Identify which cell holds the provided text, then report its (x, y) central coordinate. 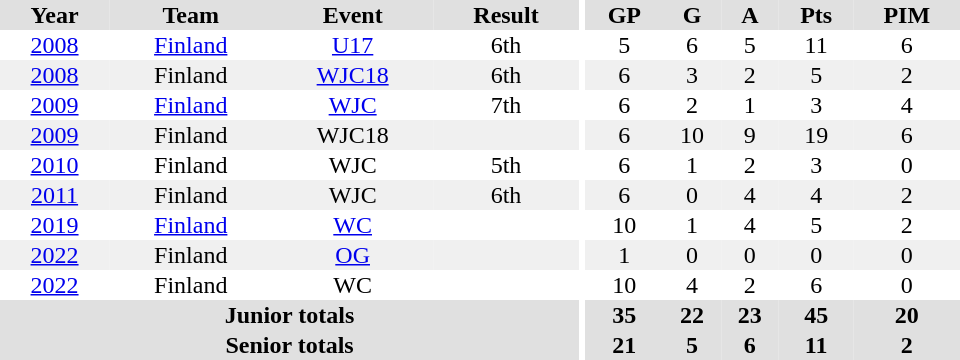
GP (624, 15)
2010 (54, 165)
20 (907, 315)
9 (750, 135)
U17 (352, 45)
19 (816, 135)
22 (692, 315)
2011 (54, 195)
Pts (816, 15)
2019 (54, 225)
Event (352, 15)
45 (816, 315)
23 (750, 315)
OG (352, 255)
35 (624, 315)
5th (506, 165)
Year (54, 15)
21 (624, 345)
7th (506, 105)
A (750, 15)
Result (506, 15)
Team (190, 15)
G (692, 15)
Junior totals (290, 315)
PIM (907, 15)
Senior totals (290, 345)
